Identify which cell holds the provided text, then report its (X, Y) central coordinate. 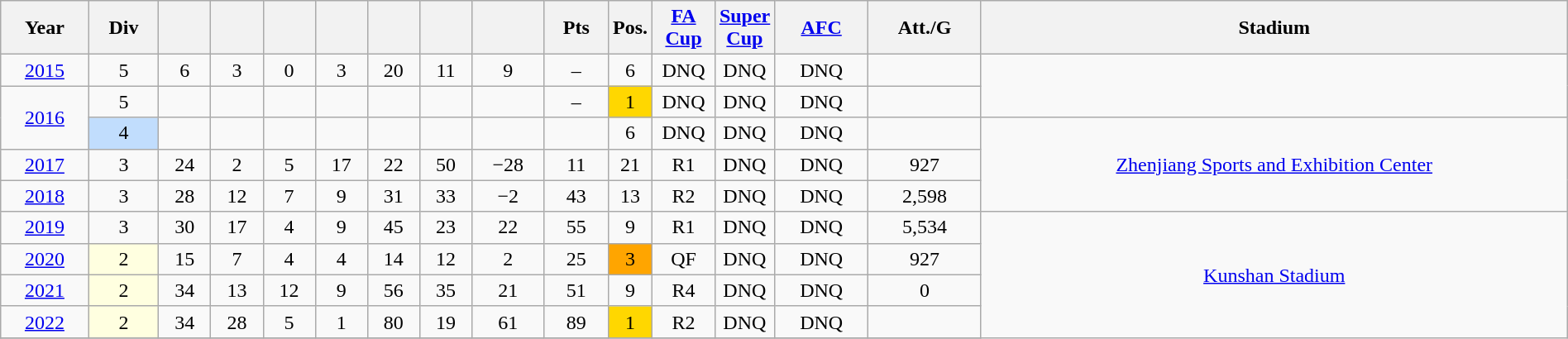
R4 (684, 290)
31 (394, 196)
51 (576, 290)
−2 (509, 196)
2017 (45, 165)
50 (445, 165)
2,598 (925, 196)
2018 (45, 196)
19 (445, 322)
24 (185, 165)
FA Cup (684, 28)
Kunshan Stadium (1274, 275)
56 (394, 290)
61 (509, 322)
14 (394, 259)
35 (445, 290)
Super Cup (744, 28)
30 (185, 227)
2021 (45, 290)
Year (45, 28)
2020 (45, 259)
89 (576, 322)
45 (394, 227)
55 (576, 227)
−28 (509, 165)
Div (124, 28)
25 (576, 259)
15 (185, 259)
AFC (821, 28)
80 (394, 322)
5,534 (925, 227)
20 (394, 70)
23 (445, 227)
QF (684, 259)
Pos. (630, 28)
2019 (45, 227)
2015 (45, 70)
43 (576, 196)
Zhenjiang Sports and Exhibition Center (1274, 165)
Stadium (1274, 28)
2022 (45, 322)
Att./G (925, 28)
2016 (45, 117)
Pts (576, 28)
33 (445, 196)
